Locate the cell with the specified text and output its [X, Y] center coordinate. 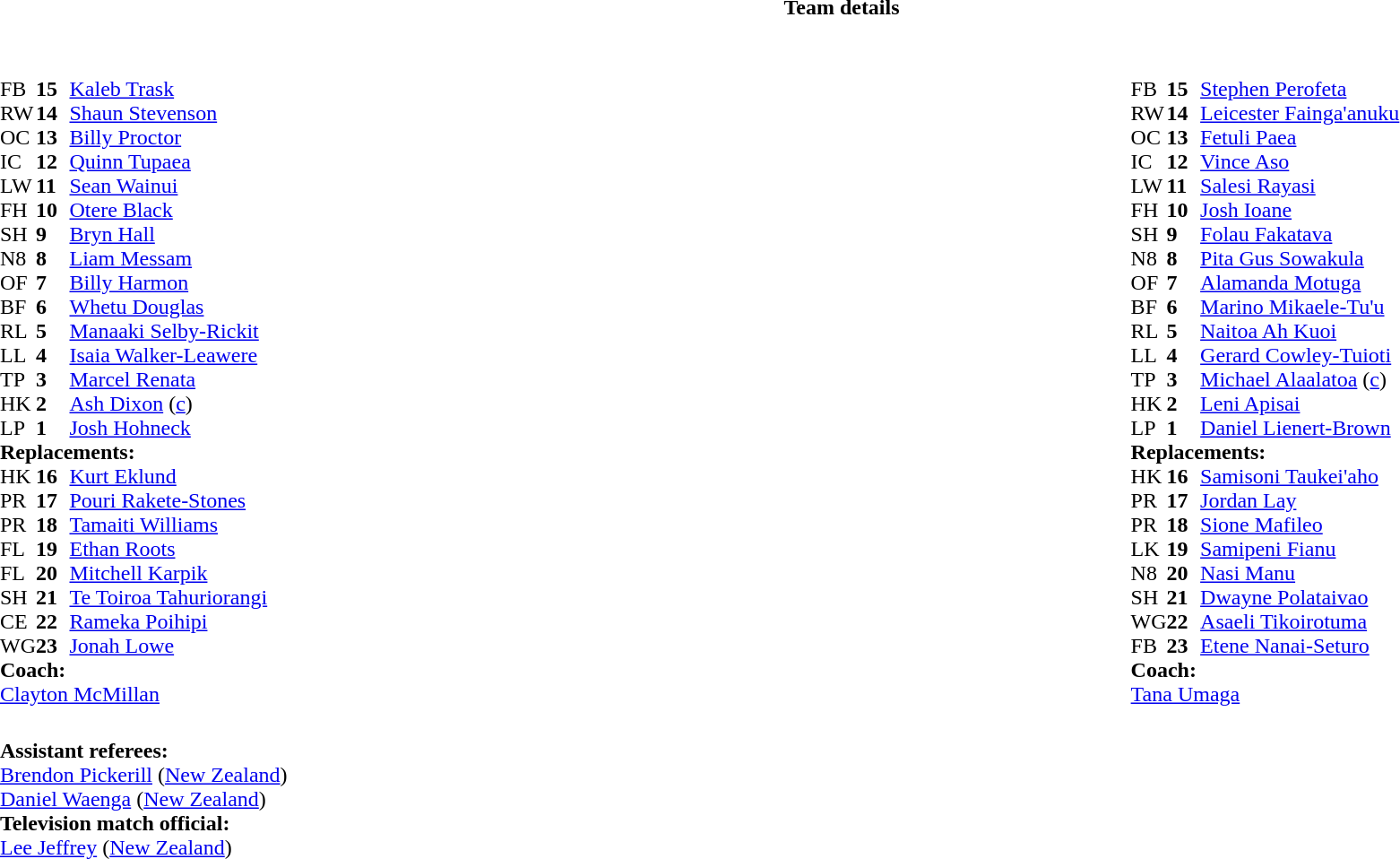
Sione Mafileo [1300, 525]
Kurt Eklund [169, 477]
Samisoni Taukei'aho [1300, 477]
Tana Umaga [1266, 694]
Salesi Rayasi [1300, 187]
Bryn Hall [169, 235]
Marino Mikaele-Tu'u [1300, 307]
Jordan Lay [1300, 500]
Stephen Perofeta [1300, 90]
Leni Apisai [1300, 403]
Folau Fakatava [1300, 235]
Tamaiti Williams [169, 525]
Josh Ioane [1300, 210]
Te Toiroa Tahuriorangi [169, 597]
Samipeni Fianu [1300, 549]
Nasi Manu [1300, 574]
Whetu Douglas [169, 307]
Marcel Renata [169, 380]
Mitchell Karpik [169, 574]
Gerard Cowley-Tuioti [1300, 355]
Pita Gus Sowakula [1300, 258]
Daniel Lienert-Brown [1300, 429]
Billy Proctor [169, 138]
CE [18, 622]
Jonah Lowe [169, 646]
Otere Black [169, 210]
Vince Aso [1300, 161]
Ash Dixon (c) [169, 403]
LK [1149, 549]
Josh Hohneck [169, 429]
Shaun Stevenson [169, 113]
Alamanda Motuga [1300, 283]
Leicester Fainga'anuku [1300, 113]
Fetuli Paea [1300, 138]
Manaaki Selby-Rickit [169, 332]
Ethan Roots [169, 549]
Etene Nanai-Seturo [1300, 646]
Quinn Tupaea [169, 161]
Michael Alaalatoa (c) [1300, 380]
Kaleb Trask [169, 90]
Liam Messam [169, 258]
Sean Wainui [169, 187]
Clayton McMillan [134, 694]
Dwayne Polataivao [1300, 597]
Isaia Walker-Leawere [169, 355]
Billy Harmon [169, 283]
Pouri Rakete-Stones [169, 500]
Naitoa Ah Kuoi [1300, 332]
Rameka Poihipi [169, 622]
Asaeli Tikoirotuma [1300, 622]
